Pinpoint the cell where the given text exists, returning its (X, Y) midpoint coordinate. 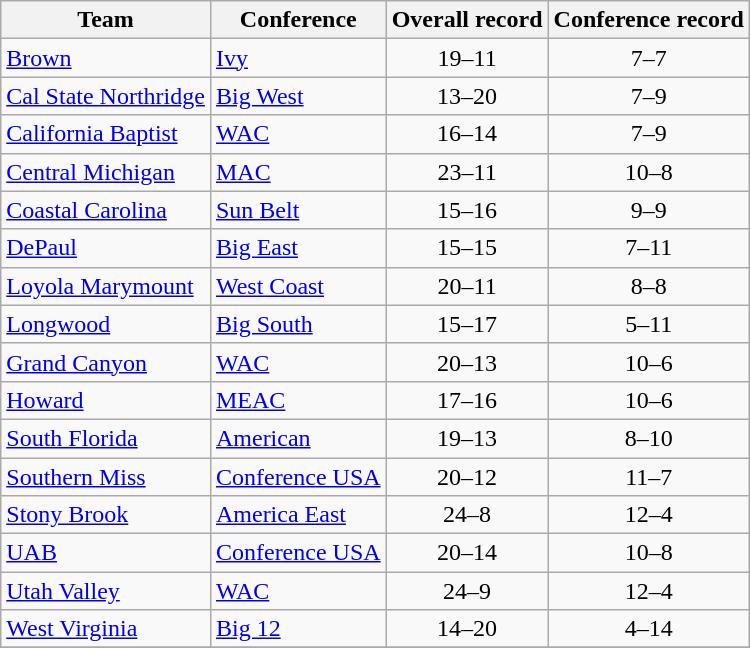
7–7 (648, 58)
Big East (298, 248)
Loyola Marymount (106, 286)
8–10 (648, 438)
Ivy (298, 58)
Conference (298, 20)
15–16 (467, 210)
Big West (298, 96)
Utah Valley (106, 591)
7–11 (648, 248)
8–8 (648, 286)
Central Michigan (106, 172)
MEAC (298, 400)
24–8 (467, 515)
Howard (106, 400)
20–11 (467, 286)
23–11 (467, 172)
Longwood (106, 324)
Big South (298, 324)
UAB (106, 553)
4–14 (648, 629)
15–15 (467, 248)
11–7 (648, 477)
Coastal Carolina (106, 210)
14–20 (467, 629)
Cal State Northridge (106, 96)
9–9 (648, 210)
20–12 (467, 477)
American (298, 438)
West Coast (298, 286)
17–16 (467, 400)
West Virginia (106, 629)
DePaul (106, 248)
24–9 (467, 591)
19–11 (467, 58)
Big 12 (298, 629)
13–20 (467, 96)
Grand Canyon (106, 362)
Team (106, 20)
Brown (106, 58)
5–11 (648, 324)
California Baptist (106, 134)
19–13 (467, 438)
16–14 (467, 134)
MAC (298, 172)
Sun Belt (298, 210)
20–14 (467, 553)
20–13 (467, 362)
15–17 (467, 324)
Southern Miss (106, 477)
Stony Brook (106, 515)
America East (298, 515)
Overall record (467, 20)
Conference record (648, 20)
South Florida (106, 438)
